For the text-containing cell, return its midpoint in [x, y] coordinate format. 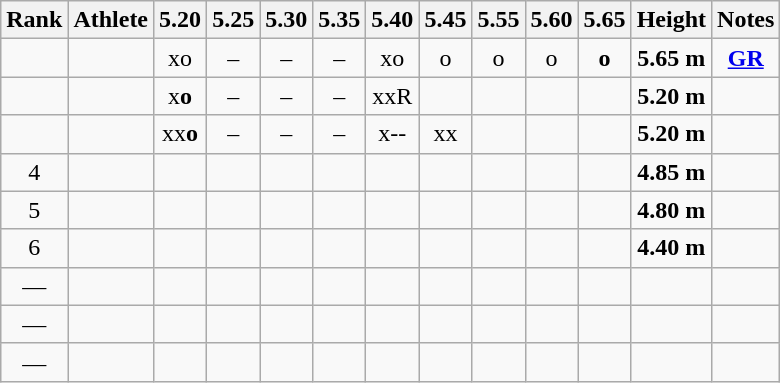
xx [446, 134]
5.25 [234, 20]
Athlete [111, 20]
5.60 [552, 20]
5.65 m [671, 58]
5.65 [604, 20]
5.40 [392, 20]
Height [671, 20]
Notes [746, 20]
xxo [180, 134]
5.45 [446, 20]
6 [34, 248]
5.30 [286, 20]
x-- [392, 134]
5.55 [498, 20]
GR [746, 58]
5 [34, 210]
4 [34, 172]
5.20 [180, 20]
4.85 m [671, 172]
4.80 m [671, 210]
Rank [34, 20]
4.40 m [671, 248]
5.35 [340, 20]
xxR [392, 96]
